Output the (X, Y) coordinate of the center of the cell containing the given text.  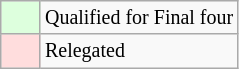
Qualified for Final four (139, 18)
Relegated (139, 52)
